Find where the given text appears and provide that cell's center as (X, Y) coordinate. 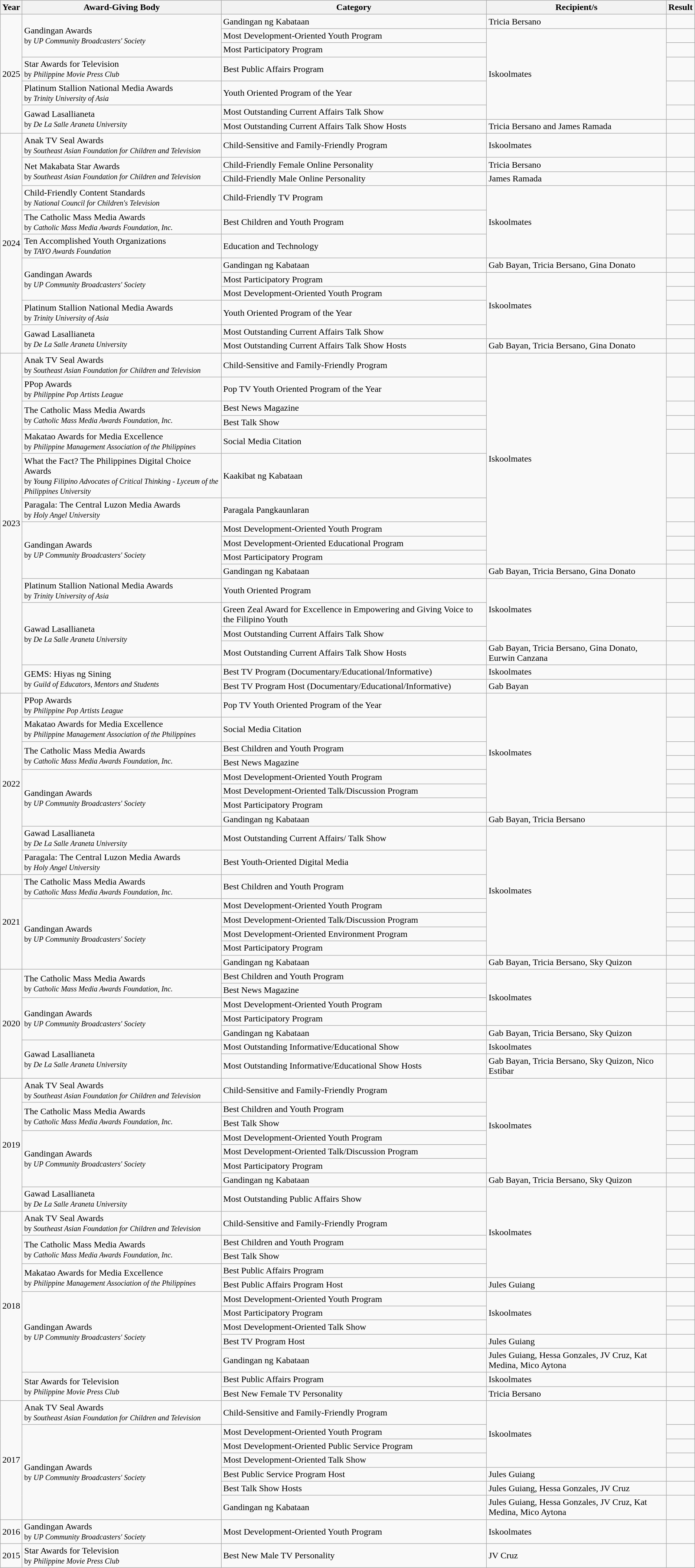
Most Development-Oriented Educational Program (354, 543)
GEMS: Hiyas ng Sining by Guild of Educators, Mentors and Students (122, 679)
2017 (11, 1460)
Most Outstanding Current Affairs/ Talk Show (354, 839)
Best New Male TV Personality (354, 1555)
Most Outstanding Informative/Educational Show Hosts (354, 1066)
Tricia Bersano and James Ramada (576, 126)
Best Public Affairs Program Host (354, 1285)
James Ramada (576, 178)
Child-Friendly Content Standards by National Council for Children's Television (122, 197)
2015 (11, 1555)
Category (354, 7)
2016 (11, 1532)
Best Talk Show Hosts (354, 1488)
Ten Accomplished Youth Organizations by TAYO Awards Foundation (122, 246)
Paragala Pangkaunlaran (354, 510)
2020 (11, 1023)
What the Fact? The Philippines Digital Choice Awards by Young Filipino Advocates of Critical Thinking - Lyceum of the Philippines University (122, 476)
Best TV Program Host (Documentary/Educational/Informative) (354, 686)
2022 (11, 784)
Kaakibat ng Kabataan (354, 476)
Child-Friendly Female Online Personality (354, 164)
JV Cruz (576, 1555)
Award-Giving Body (122, 7)
Best Youth-Oriented Digital Media (354, 862)
Most Outstanding Public Affairs Show (354, 1199)
Green Zeal Award for Excellence in Empowering and Giving Voice to the Filipino Youth (354, 614)
Gab Bayan, Tricia Bersano (576, 819)
Child-Friendly TV Program (354, 197)
Result (681, 7)
Jules Guiang, Hessa Gonzales, JV Cruz (576, 1488)
2018 (11, 1306)
Most Development-Oriented Public Service Program (354, 1446)
2024 (11, 243)
Most Outstanding Informative/Educational Show (354, 1047)
Best TV Program (Documentary/Educational/Informative) (354, 672)
Youth Oriented Program (354, 591)
Net Makabata Star Awards by Southeast Asian Foundation for Children and Television (122, 171)
Gab Bayan, Tricia Bersano, Sky Quizon, Nico Estibar (576, 1066)
2019 (11, 1145)
Best Public Service Program Host (354, 1474)
2021 (11, 922)
Education and Technology (354, 246)
Gab Bayan, Tricia Bersano, Gina Donato, Eurwin Canzana (576, 653)
Recipient/s (576, 7)
Best TV Program Host (354, 1341)
2023 (11, 523)
Most Development-Oriented Environment Program (354, 934)
Year (11, 7)
2025 (11, 74)
Child-Friendly Male Online Personality (354, 178)
Gab Bayan (576, 686)
Best New Female TV Personality (354, 1394)
